Pinpoint the cell where the given text exists, returning its [x, y] midpoint coordinate. 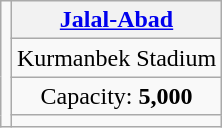
Jalal-Abad [116, 20]
Capacity: 5,000 [116, 96]
Kurmanbek Stadium [116, 58]
